Scan for the cell matching the given text and deliver its [x, y] coordinate at center. 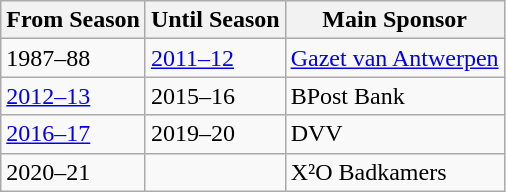
2020–21 [74, 172]
2015–16 [215, 96]
BPost Bank [394, 96]
Until Season [215, 20]
2016–17 [74, 134]
2011–12 [215, 58]
X²O Badkamers [394, 172]
DVV [394, 134]
Main Sponsor [394, 20]
From Season [74, 20]
2019–20 [215, 134]
1987–88 [74, 58]
2012–13 [74, 96]
Gazet van Antwerpen [394, 58]
